Locate the cell with the specified text and output its (X, Y) center coordinate. 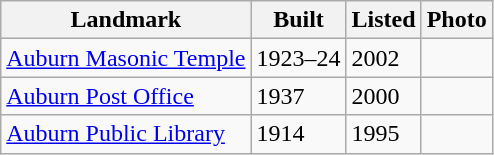
Built (298, 20)
Auburn Masonic Temple (126, 58)
Landmark (126, 20)
1937 (298, 96)
2000 (384, 96)
2002 (384, 58)
Listed (384, 20)
Auburn Post Office (126, 96)
Photo (456, 20)
Auburn Public Library (126, 134)
1995 (384, 134)
1914 (298, 134)
1923–24 (298, 58)
